Find where the given text appears and provide that cell's center as (X, Y) coordinate. 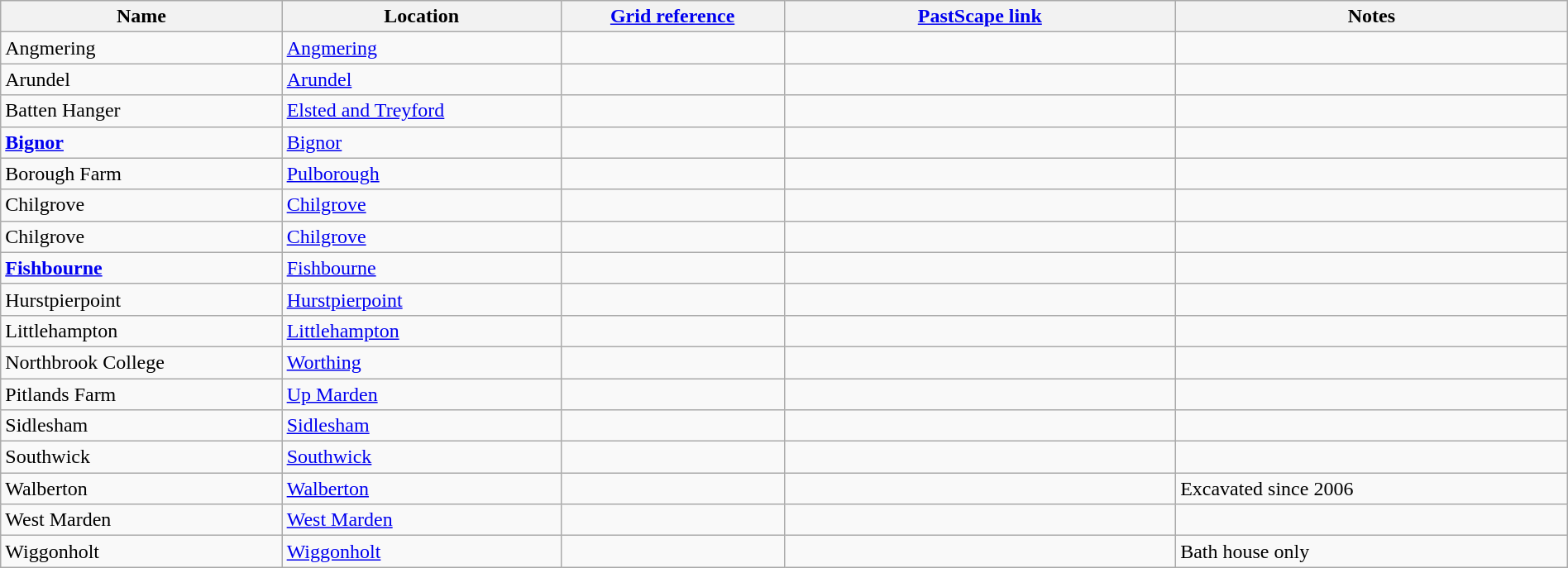
Notes (1372, 17)
Pulborough (422, 174)
Grid reference (672, 17)
Worthing (422, 362)
Excavated since 2006 (1372, 489)
Name (141, 17)
Elsted and Treyford (422, 111)
PastScape link (980, 17)
Northbrook College (141, 362)
Batten Hanger (141, 111)
Bath house only (1372, 551)
Pitlands Farm (141, 394)
Location (422, 17)
Up Marden (422, 394)
Borough Farm (141, 174)
